Detect which cell encompasses the target text, then output its [X, Y] center coordinate. 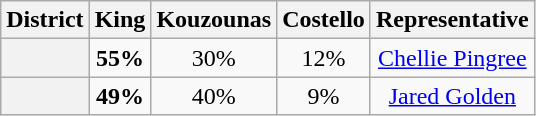
40% [214, 96]
Costello [324, 20]
9% [324, 96]
12% [324, 58]
Representative [452, 20]
Kouzounas [214, 20]
49% [120, 96]
30% [214, 58]
Jared Golden [452, 96]
55% [120, 58]
District [45, 20]
King [120, 20]
Chellie Pingree [452, 58]
